Identify which cell holds the provided text, then report its (X, Y) central coordinate. 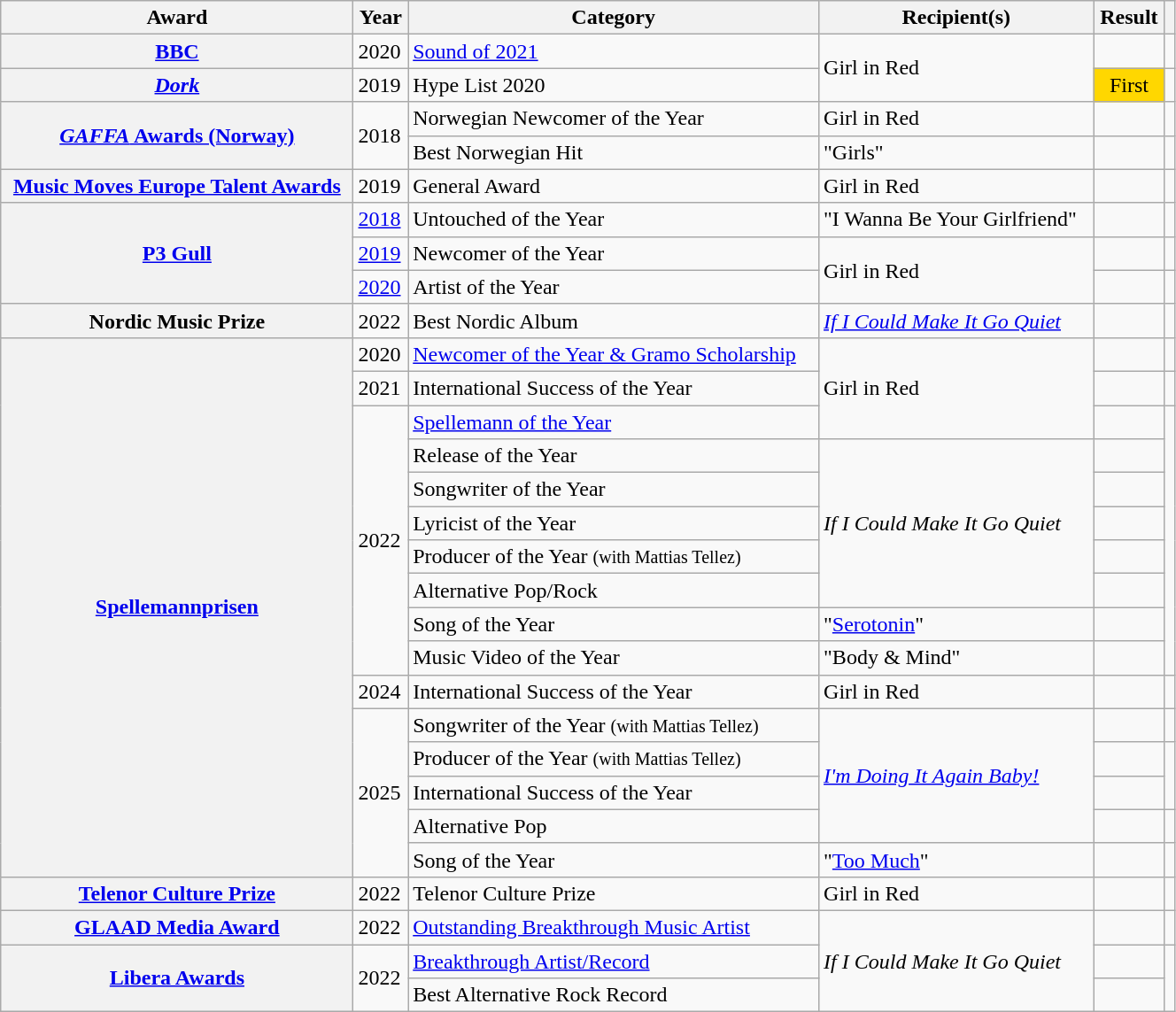
Newcomer of the Year & Gramo Scholarship (614, 354)
Spellemannprisen (177, 607)
Untouched of the Year (614, 220)
2025 (381, 792)
Best Nordic Album (614, 321)
P3 Gull (177, 253)
Outstanding Breakthrough Music Artist (614, 927)
BBC (177, 51)
Music Video of the Year (614, 658)
Hype List 2020 (614, 85)
Best Norwegian Hit (614, 152)
Recipient(s) (956, 18)
Norwegian Newcomer of the Year (614, 119)
"Too Much" (956, 860)
Alternative Pop (614, 826)
Songwriter of the Year (614, 490)
Libera Awards (177, 977)
Breakthrough Artist/Record (614, 961)
Category (614, 18)
"I Wanna Be Your Girlfriend" (956, 220)
Result (1129, 18)
First (1129, 85)
Nordic Music Prize (177, 321)
2021 (381, 388)
Year (381, 18)
GAFFA Awards (Norway) (177, 135)
Newcomer of the Year (614, 253)
Artist of the Year (614, 287)
"Serotonin" (956, 624)
Lyricist of the Year (614, 523)
Best Alternative Rock Record (614, 995)
Music Moves Europe Talent Awards (177, 186)
Award (177, 18)
Release of the Year (614, 456)
Sound of 2021 (614, 51)
Spellemann of the Year (614, 422)
General Award (614, 186)
GLAAD Media Award (177, 927)
Dork (177, 85)
"Girls" (956, 152)
2024 (381, 691)
Alternative Pop/Rock (614, 591)
I'm Doing It Again Baby! (956, 776)
"Body & Mind" (956, 658)
Songwriter of the Year (with Mattias Tellez) (614, 725)
